Return [X, Y] of the center of cell containing provided text 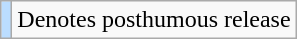
Denotes posthumous release [154, 20]
